Pinpoint the cell where the given text exists, returning its (x, y) midpoint coordinate. 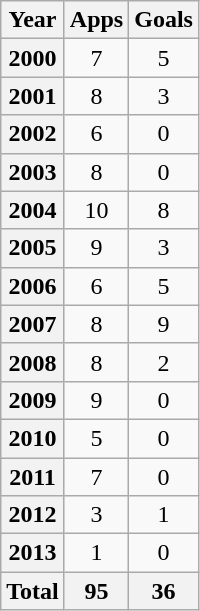
2012 (33, 515)
2006 (33, 286)
2010 (33, 438)
2003 (33, 172)
2009 (33, 400)
2005 (33, 248)
Year (33, 20)
2000 (33, 58)
95 (96, 591)
2008 (33, 362)
Apps (96, 20)
2002 (33, 134)
2007 (33, 324)
2013 (33, 553)
Goals (164, 20)
2001 (33, 96)
2011 (33, 477)
Total (33, 591)
2 (164, 362)
10 (96, 210)
2004 (33, 210)
36 (164, 591)
